For the text-containing cell, return its midpoint in [X, Y] coordinate format. 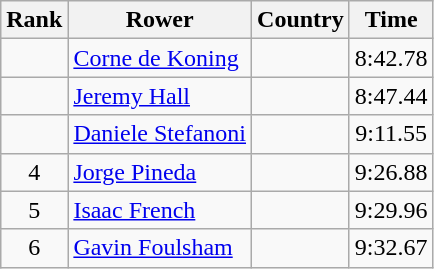
Daniele Stefanoni [160, 134]
Corne de Koning [160, 58]
Isaac French [160, 210]
9:26.88 [391, 172]
8:47.44 [391, 96]
Gavin Foulsham [160, 248]
9:32.67 [391, 248]
Jorge Pineda [160, 172]
Time [391, 20]
5 [34, 210]
4 [34, 172]
Rower [160, 20]
9:29.96 [391, 210]
Rank [34, 20]
Country [301, 20]
9:11.55 [391, 134]
8:42.78 [391, 58]
Jeremy Hall [160, 96]
6 [34, 248]
